Provide the (x, y) coordinate of the cell's center where the given text is located.  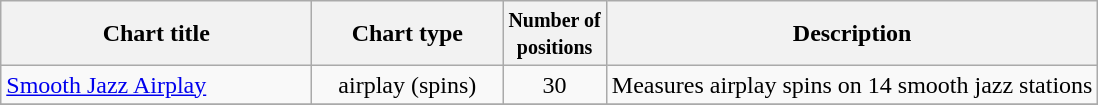
Number ofpositions (554, 34)
Description (852, 34)
30 (554, 85)
Smooth Jazz Airplay (156, 85)
Chart type (408, 34)
Measures airplay spins on 14 smooth jazz stations (852, 85)
airplay (spins) (408, 85)
Chart title (156, 34)
